Return [X, Y] of the center of cell containing provided text 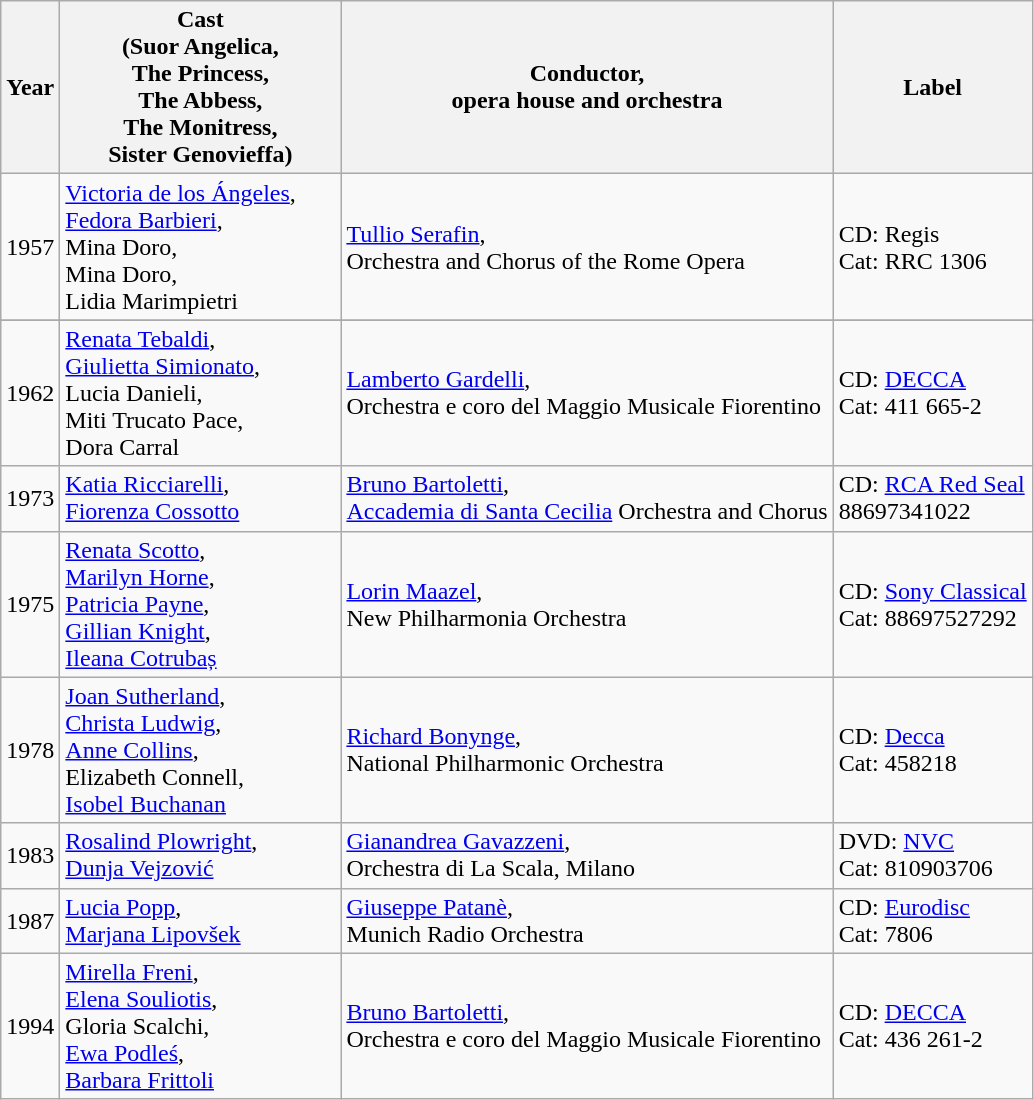
Mirella Freni,Elena Souliotis,Gloria Scalchi,Ewa Podleś,Barbara Frittoli [200, 1026]
Giuseppe Patanè,Munich Radio Orchestra [587, 920]
Cast(Suor Angelica,The Princess,The Abbess,The Monitress,Sister Genovieffa) [200, 88]
CD: DeccaCat: 458218 [932, 750]
Lucia Popp,Marjana Lipovšek [200, 920]
Katia Ricciarelli,Fiorenza Cossotto [200, 498]
Joan Sutherland,Christa Ludwig,Anne Collins,Elizabeth Connell,Isobel Buchanan [200, 750]
Lamberto Gardelli,Orchestra e coro del Maggio Musicale Fiorentino [587, 393]
CD: DECCACat: 411 665-2 [932, 393]
1978 [30, 750]
Bruno Bartoletti,Accademia di Santa Cecilia Orchestra and Chorus [587, 498]
1957 [30, 247]
CD: EurodiscCat: 7806 [932, 920]
Renata Scotto,Marilyn Horne,Patricia Payne,Gillian Knight,Ileana Cotrubaș [200, 604]
1987 [30, 920]
1973 [30, 498]
CD: DECCACat: 436 261-2 [932, 1026]
Rosalind Plowright,Dunja Vejzović [200, 856]
1983 [30, 856]
CD: RegisCat: RRC 1306 [932, 247]
Label [932, 88]
Bruno Bartoletti,Orchestra e coro del Maggio Musicale Fiorentino [587, 1026]
1962 [30, 393]
CD: RCA Red Seal88697341022 [932, 498]
Richard Bonynge,National Philharmonic Orchestra [587, 750]
Renata Tebaldi,Giulietta Simionato,Lucia Danieli,Miti Trucato Pace,Dora Carral [200, 393]
Year [30, 88]
Lorin Maazel,New Philharmonia Orchestra [587, 604]
1994 [30, 1026]
Tullio Serafin,Orchestra and Chorus of the Rome Opera [587, 247]
DVD: NVCCat: 810903706 [932, 856]
CD: Sony ClassicalCat: 88697527292 [932, 604]
Victoria de los Ángeles,Fedora Barbieri,Mina Doro,Mina Doro,Lidia Marimpietri [200, 247]
Conductor,opera house and orchestra [587, 88]
Gianandrea Gavazzeni,Orchestra di La Scala, Milano [587, 856]
1975 [30, 604]
